Return [X, Y] of the center of cell containing provided text 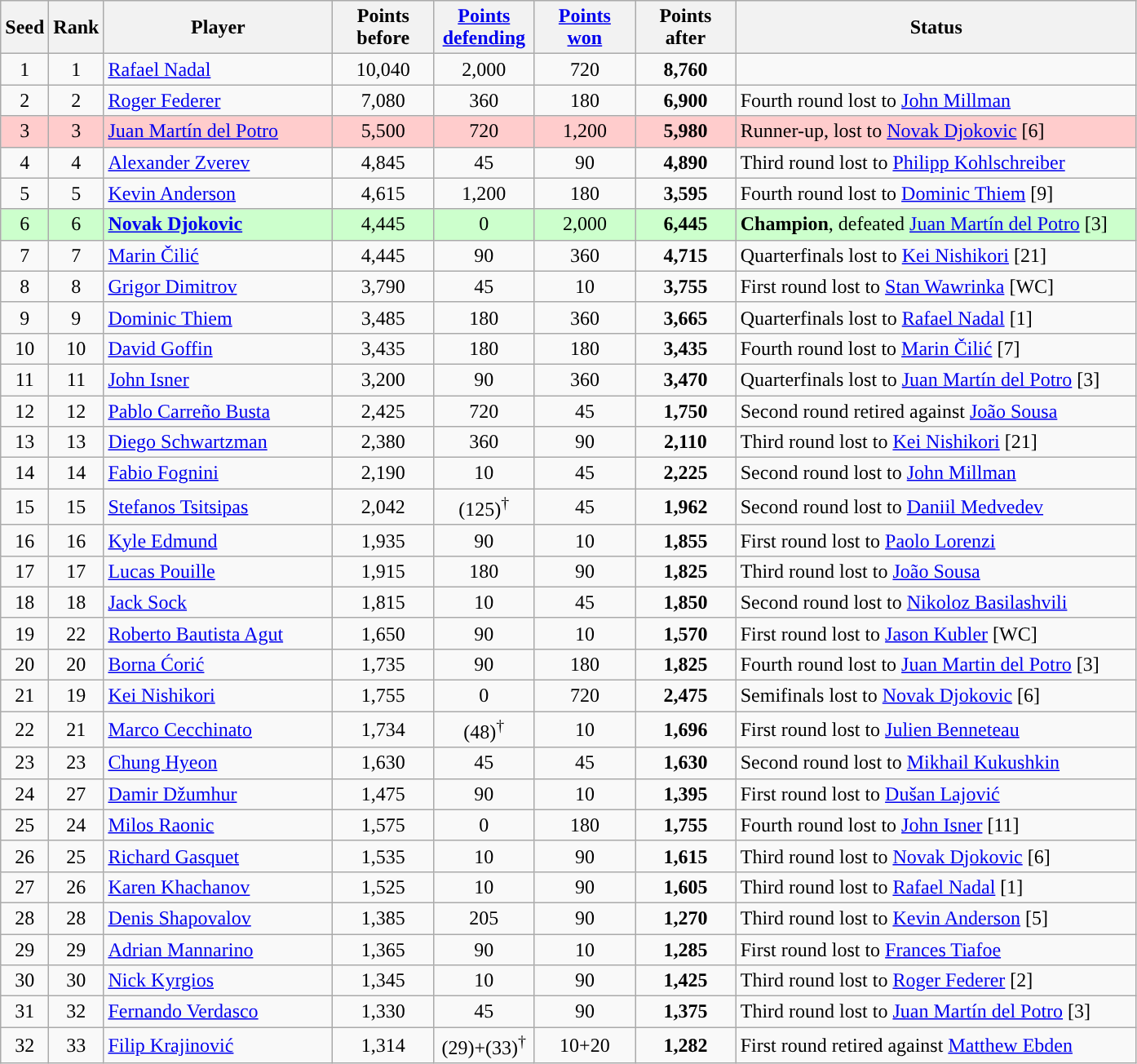
3,200 [383, 379]
2,110 [686, 442]
3,470 [686, 379]
First round lost to Paolo Lorenzi [936, 540]
Fabio Fognini [219, 473]
Third round lost to Novak Djokovic [6] [936, 856]
3,595 [686, 193]
1,935 [383, 540]
Roberto Bautista Agut [219, 633]
First round lost to Dušan Lajović [936, 794]
1,330 [383, 1012]
1,475 [383, 794]
1,570 [686, 633]
2,475 [686, 696]
1,915 [383, 571]
Player [219, 28]
7,080 [383, 100]
1,734 [383, 729]
Marin Čilić [219, 255]
Points won [585, 28]
First round lost to Jason Kubler [WC] [936, 633]
6,900 [686, 100]
1,285 [686, 950]
Rank [77, 28]
Kei Nishikori [219, 696]
1,855 [686, 540]
Status [936, 28]
Third round lost to Roger Federer [2] [936, 981]
Kevin Anderson [219, 193]
Runner-up, lost to Novak Djokovic [6] [936, 131]
1,850 [686, 602]
Third round lost to João Sousa [936, 571]
3,665 [686, 317]
1,270 [686, 918]
Quarterfinals lost to Juan Martín del Potro [3] [936, 379]
Filip Krajinović [219, 1046]
5,980 [686, 131]
1,425 [686, 981]
3,790 [383, 286]
1,615 [686, 856]
4,615 [383, 193]
4,845 [383, 162]
3,485 [383, 317]
Points after [686, 28]
205 [484, 918]
1,395 [686, 794]
1,282 [686, 1046]
8,760 [686, 69]
1,735 [383, 664]
Third round lost to Philipp Kohlschreiber [936, 162]
David Goffin [219, 348]
First round lost to Stan Wawrinka [WC] [936, 286]
1,696 [686, 729]
Dominic Thiem [219, 317]
First round lost to Julien Benneteau [936, 729]
10,040 [383, 69]
Jack Sock [219, 602]
Milos Raonic [219, 825]
1,314 [383, 1046]
Pablo Carreño Busta [219, 410]
Second round retired against João Sousa [936, 410]
Second round lost to Daniil Medvedev [936, 508]
Rafael Nadal [219, 69]
Karen Khachanov [219, 887]
Seed [24, 28]
1,575 [383, 825]
(29)+(33)† [484, 1046]
2,190 [383, 473]
(48)† [484, 729]
Richard Gasquet [219, 856]
Quarterfinals lost to Kei Nishikori [21] [936, 255]
2,225 [686, 473]
Lucas Pouille [219, 571]
6,445 [686, 224]
Third round lost to Kei Nishikori [21] [936, 442]
Marco Cecchinato [219, 729]
2,425 [383, 410]
Third round lost to Juan Martín del Potro [3] [936, 1012]
Quarterfinals lost to Rafael Nadal [1] [936, 317]
Points before [383, 28]
33 [77, 1046]
First round retired against Matthew Ebden [936, 1046]
Second round lost to Nikoloz Basilashvili [936, 602]
Points defending [484, 28]
Fourth round lost to John Millman [936, 100]
1,650 [383, 633]
1,815 [383, 602]
3,755 [686, 286]
Third round lost to Kevin Anderson [5] [936, 918]
Grigor Dimitrov [219, 286]
1,345 [383, 981]
1,365 [383, 950]
Adrian Mannarino [219, 950]
1,375 [686, 1012]
Chung Hyeon [219, 763]
Novak Djokovic [219, 224]
John Isner [219, 379]
Fourth round lost to Marin Čilić [7] [936, 348]
Second round lost to John Millman [936, 473]
1,750 [686, 410]
Juan Martín del Potro [219, 131]
1,385 [383, 918]
Second round lost to Mikhail Kukushkin [936, 763]
Diego Schwartzman [219, 442]
First round lost to Frances Tiafoe [936, 950]
Fourth round lost to Dominic Thiem [9] [936, 193]
1,605 [686, 887]
Fourth round lost to John Isner [11] [936, 825]
Third round lost to Rafael Nadal [1] [936, 887]
2,380 [383, 442]
Stefanos Tsitsipas [219, 508]
4,890 [686, 162]
10+20 [585, 1046]
1,962 [686, 508]
Roger Federer [219, 100]
Denis Shapovalov [219, 918]
Kyle Edmund [219, 540]
Fernando Verdasco [219, 1012]
2,042 [383, 508]
Borna Ćorić [219, 664]
Alexander Zverev [219, 162]
(125)† [484, 508]
Fourth round lost to Juan Martin del Potro [3] [936, 664]
1,535 [383, 856]
Damir Džumhur [219, 794]
31 [24, 1012]
Champion, defeated Juan Martín del Potro [3] [936, 224]
Nick Kyrgios [219, 981]
1,525 [383, 887]
4,715 [686, 255]
5,500 [383, 131]
Semifinals lost to Novak Djokovic [6] [936, 696]
